Return [x, y] of the center of cell containing provided text 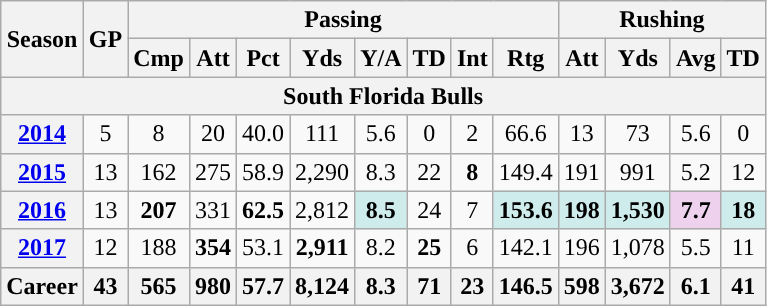
Y/A [381, 58]
8.2 [381, 248]
Cmp [159, 58]
162 [159, 172]
598 [582, 286]
149.4 [526, 172]
11 [743, 248]
2015 [42, 172]
2,812 [322, 210]
40.0 [264, 134]
18 [743, 210]
2,290 [322, 172]
73 [638, 134]
Pct [264, 58]
2017 [42, 248]
Rtg [526, 58]
Season [42, 39]
196 [582, 248]
7 [472, 210]
24 [429, 210]
2,911 [322, 248]
7.7 [696, 210]
62.5 [264, 210]
Int [472, 58]
1,530 [638, 210]
153.6 [526, 210]
2014 [42, 134]
57.7 [264, 286]
25 [429, 248]
6.1 [696, 286]
Avg [696, 58]
142.1 [526, 248]
980 [212, 286]
Rushing [662, 20]
23 [472, 286]
22 [429, 172]
275 [212, 172]
565 [159, 286]
Passing [344, 20]
71 [429, 286]
South Florida Bulls [384, 96]
58.9 [264, 172]
207 [159, 210]
198 [582, 210]
331 [212, 210]
20 [212, 134]
111 [322, 134]
41 [743, 286]
6 [472, 248]
43 [105, 286]
2016 [42, 210]
66.6 [526, 134]
191 [582, 172]
GP [105, 39]
188 [159, 248]
354 [212, 248]
5 [105, 134]
146.5 [526, 286]
5.5 [696, 248]
5.2 [696, 172]
Career [42, 286]
3,672 [638, 286]
8.5 [381, 210]
8,124 [322, 286]
53.1 [264, 248]
991 [638, 172]
1,078 [638, 248]
2 [472, 134]
